Detect which cell encompasses the target text, then output its (X, Y) center coordinate. 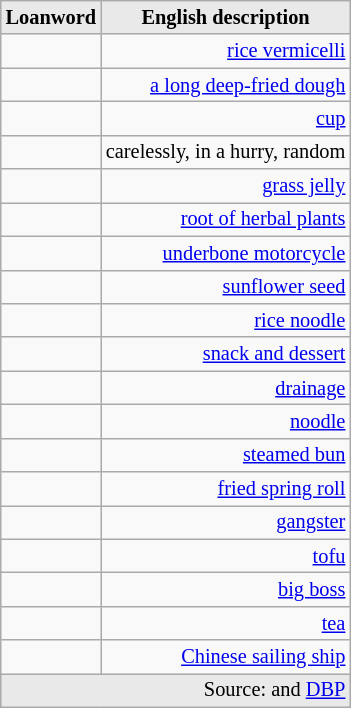
drainage (226, 388)
tea (226, 624)
underbone motorcycle (226, 253)
rice noodle (226, 321)
Loanword (51, 18)
Source: and DBP (176, 691)
gangster (226, 523)
carelessly, in a hurry, random (226, 152)
English description (226, 18)
a long deep-fried dough (226, 85)
rice vermicelli (226, 51)
snack and dessert (226, 354)
noodle (226, 422)
fried spring roll (226, 489)
sunflower seed (226, 287)
big boss (226, 590)
Chinese sailing ship (226, 657)
root of herbal plants (226, 220)
tofu (226, 556)
cup (226, 119)
steamed bun (226, 455)
grass jelly (226, 186)
